Search for the cell housing the specified text and yield its [x, y] center coordinate. 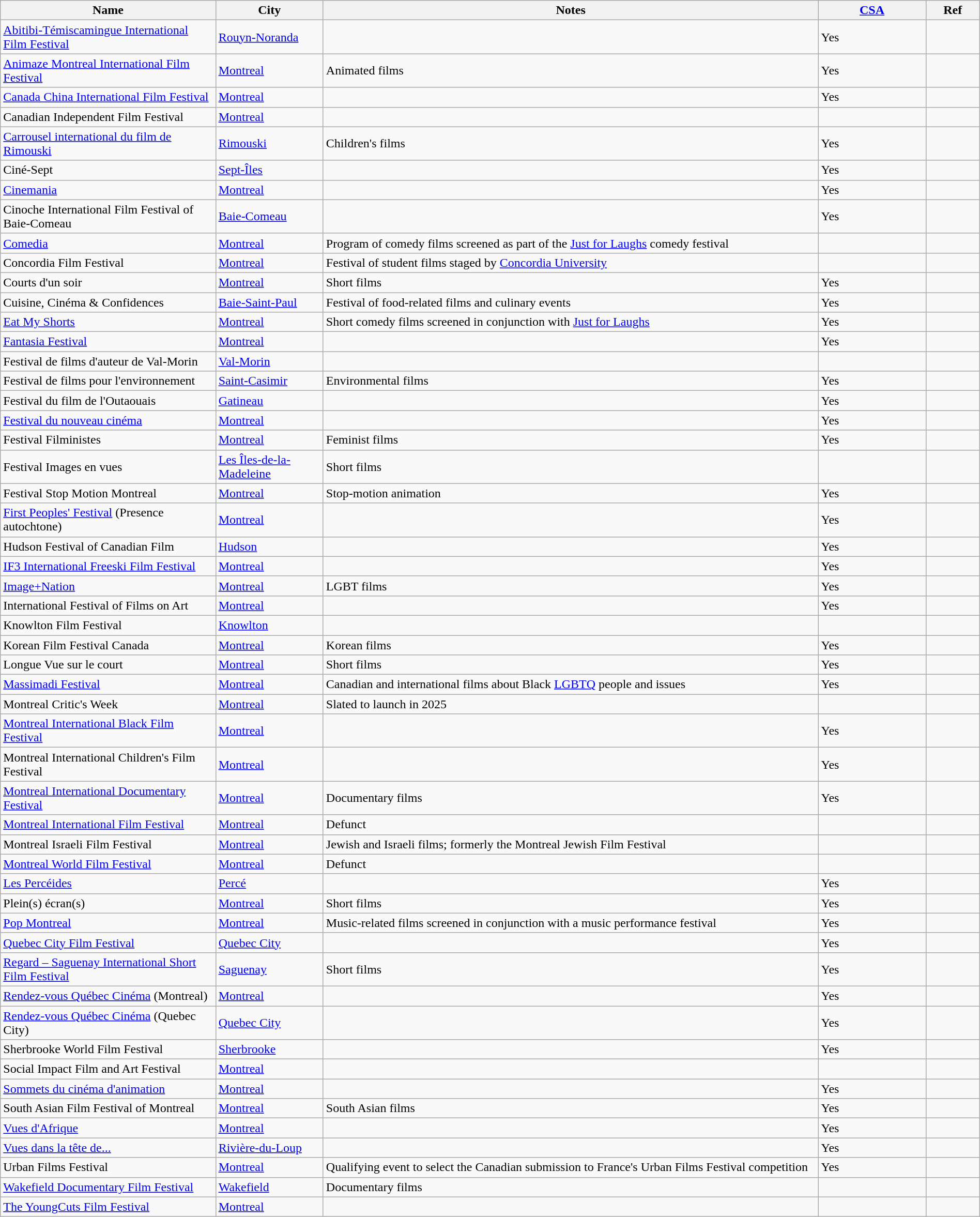
Ciné-Sept [108, 170]
Baie-Comeau [269, 216]
Feminist films [571, 440]
Saguenay [269, 969]
South Asian Film Festival of Montreal [108, 1108]
First Peoples' Festival (Presence autochtone) [108, 520]
Eat My Shorts [108, 322]
Stop-motion animation [571, 493]
Wakefield Documentary Film Festival [108, 1187]
Festival Filministes [108, 440]
Social Impact Film and Art Festival [108, 1069]
Knowlton [269, 625]
Ref [953, 10]
Animated films [571, 70]
Music-related films screened in conjunction with a music performance festival [571, 923]
Image+Nation [108, 586]
Cinoche International Film Festival of Baie-Comeau [108, 216]
Carrousel international du film de Rimouski [108, 144]
Wakefield [269, 1187]
Animaze Montreal International Film Festival [108, 70]
Saint-Casimir [269, 381]
The YoungCuts Film Festival [108, 1207]
Name [108, 10]
International Festival of Films on Art [108, 605]
Val-Morin [269, 361]
Percé [269, 884]
Gatineau [269, 401]
Festival du film de l'Outaouais [108, 401]
Short comedy films screened in conjunction with Just for Laughs [571, 322]
CSA [872, 10]
Sept-Îles [269, 170]
Canada China International Film Festival [108, 97]
Montreal International Black Film Festival [108, 731]
Festival Images en vues [108, 466]
Montreal International Documentary Festival [108, 798]
Environmental films [571, 381]
Les Percéides [108, 884]
Quebec City Film Festival [108, 942]
Vues d'Afrique [108, 1128]
Pop Montreal [108, 923]
Montreal World Film Festival [108, 864]
LGBT films [571, 586]
Longue Vue sur le court [108, 665]
Les Îles-de-la-Madeleine [269, 466]
Rendez-vous Québec Cinéma (Quebec City) [108, 1023]
Courts d'un soir [108, 282]
Festival of food-related films and culinary events [571, 302]
Massimadi Festival [108, 684]
Notes [571, 10]
Sherbrooke [269, 1049]
Comedia [108, 243]
Plein(s) écran(s) [108, 903]
Festival de films pour l'environnement [108, 381]
Knowlton Film Festival [108, 625]
Canadian Independent Film Festival [108, 117]
Canadian and international films about Black LGBTQ people and issues [571, 684]
Sommets du cinéma d'animation [108, 1089]
Fantasia Festival [108, 342]
Montreal Israeli Film Festival [108, 844]
IF3 International Freeski Film Festival [108, 566]
Montreal International Film Festival [108, 825]
Program of comedy films screened as part of the Just for Laughs comedy festival [571, 243]
Slated to launch in 2025 [571, 704]
Vues dans la tête de... [108, 1148]
South Asian films [571, 1108]
Korean films [571, 645]
Rimouski [269, 144]
Cuisine, Cinéma & Confidences [108, 302]
Festival Stop Motion Montreal [108, 493]
Hudson [269, 546]
Urban Films Festival [108, 1167]
Rouyn-Noranda [269, 37]
Sherbrooke World Film Festival [108, 1049]
City [269, 10]
Rendez-vous Québec Cinéma (Montreal) [108, 996]
Abitibi-Témiscamingue International Film Festival [108, 37]
Qualifying event to select the Canadian submission to France's Urban Films Festival competition [571, 1167]
Cinemania [108, 190]
Concordia Film Festival [108, 263]
Montreal International Children's Film Festival [108, 764]
Children's films [571, 144]
Montreal Critic's Week [108, 704]
Festival of student films staged by Concordia University [571, 263]
Festival de films d'auteur de Val-Morin [108, 361]
Baie-Saint-Paul [269, 302]
Korean Film Festival Canada [108, 645]
Jewish and Israeli films; formerly the Montreal Jewish Film Festival [571, 844]
Rivière-du-Loup [269, 1148]
Regard – Saguenay International Short Film Festival [108, 969]
Festival du nouveau cinéma [108, 420]
Hudson Festival of Canadian Film [108, 546]
